Extract the [X, Y] coordinate from the center of the cell holding the provided text.  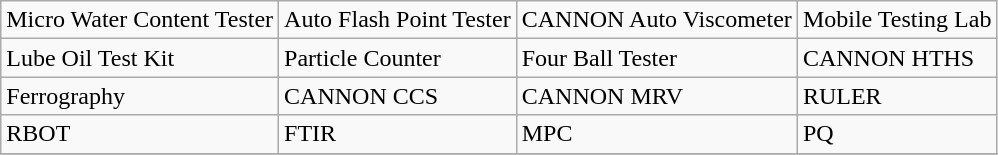
Ferrography [140, 96]
Micro Water Content Tester [140, 20]
RULER [897, 96]
PQ [897, 134]
Lube Oil Test Kit [140, 58]
Four Ball Tester [656, 58]
CANNON Auto Viscometer [656, 20]
Auto Flash Point Tester [398, 20]
CANNON CCS [398, 96]
RBOT [140, 134]
FTIR [398, 134]
CANNON MRV [656, 96]
Mobile Testing Lab [897, 20]
CANNON HTHS [897, 58]
Particle Counter [398, 58]
MPC [656, 134]
